From the cell containing the given text, extract its center point as [X, Y] coordinate. 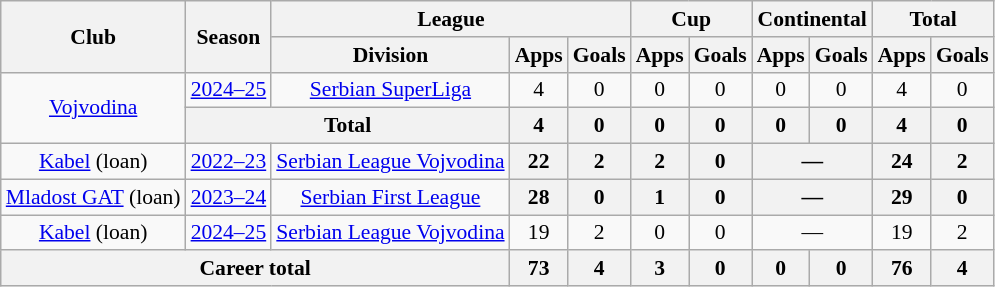
29 [902, 197]
2022–23 [229, 162]
Serbian First League [390, 197]
76 [902, 269]
Serbian SuperLiga [390, 90]
73 [539, 269]
2023–24 [229, 197]
1 [660, 197]
28 [539, 197]
Mladost GAT (loan) [94, 197]
3 [660, 269]
Season [229, 36]
Career total [256, 269]
Continental [812, 19]
Division [390, 55]
22 [539, 162]
24 [902, 162]
Club [94, 36]
League [450, 19]
Vojvodina [94, 108]
Cup [692, 19]
